Find where the given text appears and provide that cell's center as [x, y] coordinate. 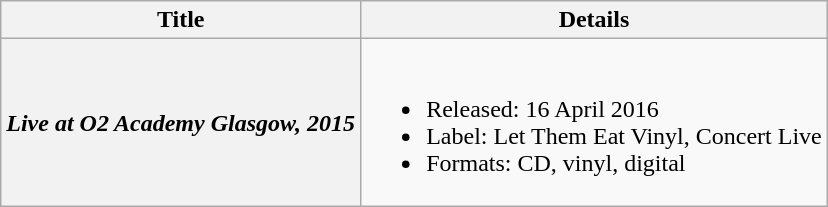
Live at O2 Academy Glasgow, 2015 [181, 122]
Title [181, 20]
Details [594, 20]
Released: 16 April 2016Label: Let Them Eat Vinyl, Concert LiveFormats: CD, vinyl, digital [594, 122]
